From the cell containing the given text, extract its center point as (X, Y) coordinate. 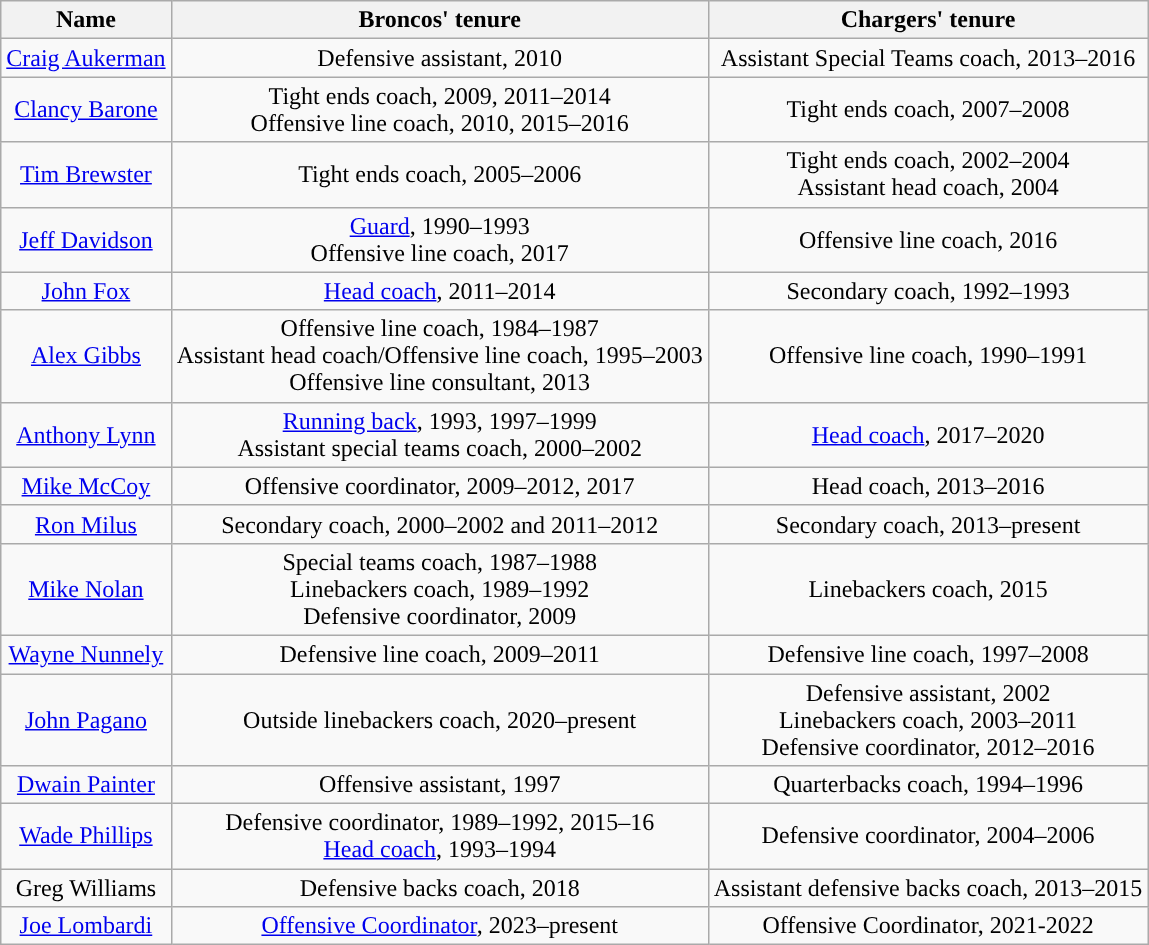
Ron Milus (86, 524)
Alex Gibbs (86, 356)
Assistant defensive backs coach, 2013–2015 (928, 888)
John Fox (86, 291)
Joe Lombardi (86, 926)
Craig Aukerman (86, 58)
Head coach, 2017–2020 (928, 434)
Defensive coordinator, 1989–1992, 2015–16Head coach, 1993–1994 (440, 836)
Special teams coach, 1987–1988Linebackers coach, 1989–1992Defensive coordinator, 2009 (440, 589)
Outside linebackers coach, 2020–present (440, 720)
Secondary coach, 2000–2002 and 2011–2012 (440, 524)
Assistant Special Teams coach, 2013–2016 (928, 58)
Tight ends coach, 2002–2004Assistant head coach, 2004 (928, 174)
Jeff Davidson (86, 240)
Wayne Nunnely (86, 654)
Mike McCoy (86, 486)
Secondary coach, 1992–1993 (928, 291)
Head coach, 2013–2016 (928, 486)
Offensive line coach, 1984–1987Assistant head coach/Offensive line coach, 1995–2003Offensive line consultant, 2013 (440, 356)
Offensive Coordinator, 2021-2022 (928, 926)
Head coach, 2011–2014 (440, 291)
Guard, 1990–1993Offensive line coach, 2017 (440, 240)
Tight ends coach, 2005–2006 (440, 174)
Offensive coordinator, 2009–2012, 2017 (440, 486)
Tight ends coach, 2009, 2011–2014Offensive line coach, 2010, 2015–2016 (440, 110)
Offensive Coordinator, 2023–present (440, 926)
Dwain Painter (86, 785)
Quarterbacks coach, 1994–1996 (928, 785)
Tight ends coach, 2007–2008 (928, 110)
Chargers' tenure (928, 20)
Defensive line coach, 1997–2008 (928, 654)
Offensive assistant, 1997 (440, 785)
Tim Brewster (86, 174)
Secondary coach, 2013–present (928, 524)
Broncos' tenure (440, 20)
Name (86, 20)
Linebackers coach, 2015 (928, 589)
John Pagano (86, 720)
Defensive line coach, 2009–2011 (440, 654)
Wade Phillips (86, 836)
Defensive backs coach, 2018 (440, 888)
Clancy Barone (86, 110)
Offensive line coach, 2016 (928, 240)
Greg Williams (86, 888)
Defensive coordinator, 2004–2006 (928, 836)
Defensive assistant, 2002Linebackers coach, 2003–2011Defensive coordinator, 2012–2016 (928, 720)
Running back, 1993, 1997–1999Assistant special teams coach, 2000–2002 (440, 434)
Mike Nolan (86, 589)
Defensive assistant, 2010 (440, 58)
Offensive line coach, 1990–1991 (928, 356)
Anthony Lynn (86, 434)
